For the text-containing cell, return its midpoint in [x, y] coordinate format. 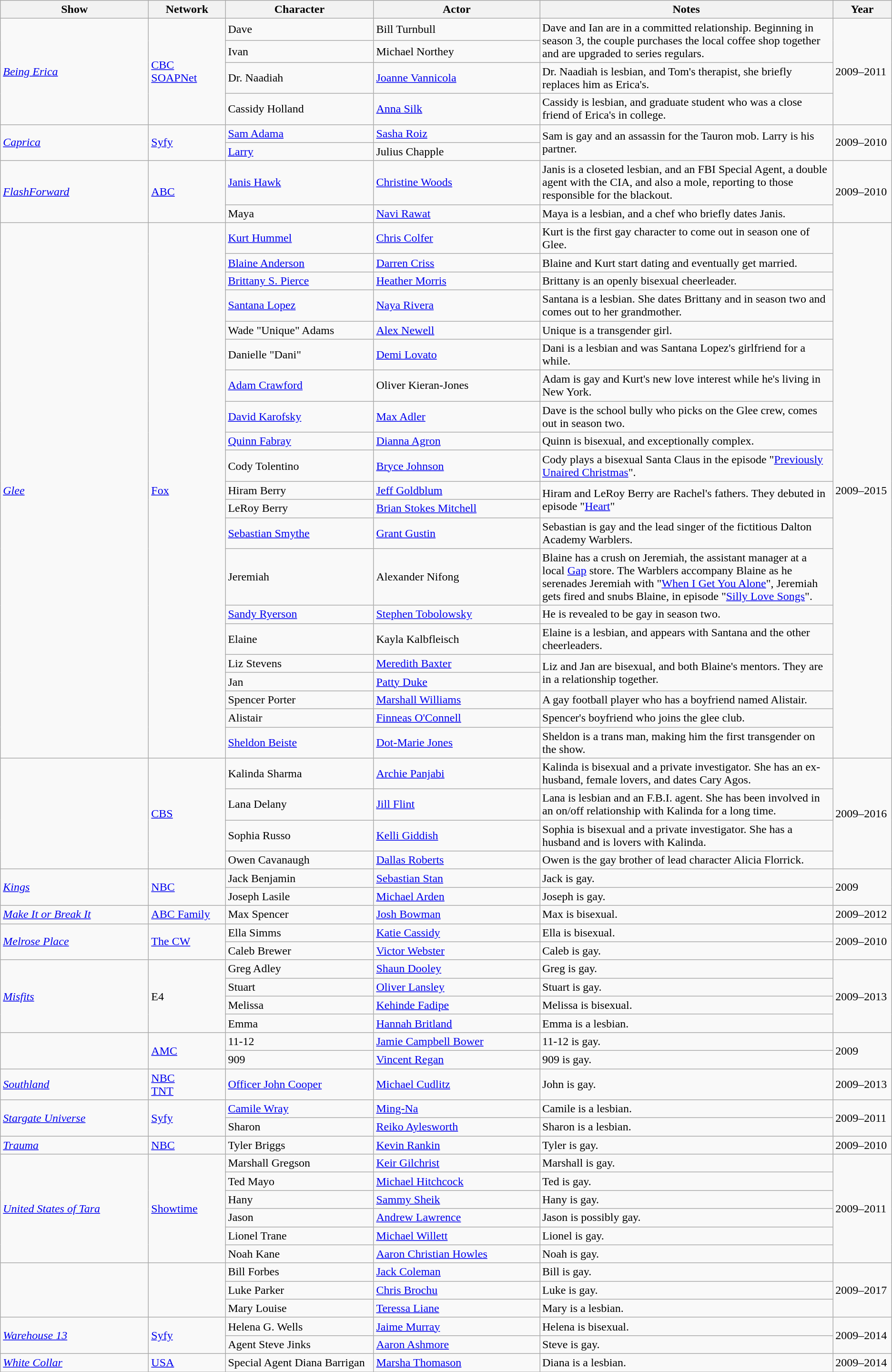
Wade "Unique" Adams [299, 330]
Marshall Gregson [299, 1163]
Dr. Naadiah [299, 78]
Hiram Berry [299, 490]
Oliver Lansley [456, 987]
11-12 [299, 1041]
2009–2012 [862, 915]
Larry [299, 152]
Fox [187, 490]
Greg is gay. [686, 969]
Jack Benjamin [299, 878]
Sharon [299, 1127]
Helena is bisexual. [686, 1326]
Agent Steve Jinks [299, 1344]
Emma is a lesbian. [686, 1023]
Ivan [299, 51]
Showtime [187, 1209]
Sebastian is gay and the lead singer of the fictitious Dalton Academy Warblers. [686, 533]
Lana is lesbian and an F.B.I. agent. She has been involved in an on/off relationship with Kalinda for a long time. [686, 804]
Spencer's boyfriend who joins the glee club. [686, 718]
Blaine Anderson [299, 263]
Jan [299, 681]
Bill Forbes [299, 1272]
Joanne Vannicola [456, 78]
Sam Adama [299, 133]
He is revealed to be gay in season two. [686, 614]
Dianna Agron [456, 441]
Michael Hitchcock [456, 1181]
Hany is gay. [686, 1199]
Ted is gay. [686, 1181]
Sophia Russo [299, 836]
Max Spencer [299, 915]
Vincent Regan [456, 1059]
Jason is possibly gay. [686, 1218]
LeRoy Berry [299, 508]
Lionel Trane [299, 1236]
Liz and Jan are bisexual, and both Blaine's mentors. They are in a relationship together. [686, 672]
ABC [187, 192]
Being Erica [74, 71]
Character [299, 10]
Jeremiah [299, 577]
Dallas Roberts [456, 860]
Patty Duke [456, 681]
Navi Rawat [456, 213]
Joseph is gay. [686, 896]
Sam is gay and an assassin for the Tauron mob. Larry is his partner. [686, 142]
Steve is gay. [686, 1344]
Chris Colfer [456, 238]
Jill Flint [456, 804]
Dot-Marie Jones [456, 742]
Jack Coleman [456, 1272]
Alistair [299, 718]
Mary is a lesbian. [686, 1308]
White Collar [74, 1362]
2009–2017 [862, 1290]
Kehinde Fadipe [456, 1005]
Officer John Cooper [299, 1084]
Stephen Tobolowsky [456, 614]
Jack is gay. [686, 878]
Dani is a lesbian and was Santana Lopez's girlfriend for a while. [686, 355]
Shaun Dooley [456, 969]
Maya is a lesbian, and a chef who briefly dates Janis. [686, 213]
Special Agent Diana Barrigan [299, 1362]
Lana Delany [299, 804]
Cody Tolentino [299, 466]
Owen Cavanaugh [299, 860]
Victor Webster [456, 951]
Owen is the gay brother of lead character Alicia Florrick. [686, 860]
Anna Silk [456, 109]
Hiram and LeRoy Berry are Rachel's fathers. They debuted in episode "Heart" [686, 499]
Year [862, 10]
Emma [299, 1023]
Max is bisexual. [686, 915]
Quinn is bisexual, and exceptionally complex. [686, 441]
John is gay. [686, 1084]
Camile is a lesbian. [686, 1109]
Darren Criss [456, 263]
Warehouse 13 [74, 1335]
Sebastian Stan [456, 878]
Michael Willett [456, 1236]
Santana is a lesbian. She dates Brittany and in season two and comes out to her grandmother. [686, 305]
Elaine [299, 639]
909 is gay. [686, 1059]
Brian Stokes Mitchell [456, 508]
Unique is a transgender girl. [686, 330]
Trauma [74, 1145]
Kurt Hummel [299, 238]
United States of Tara [74, 1209]
Bill is gay. [686, 1272]
Finneas O'Connell [456, 718]
Melissa [299, 1005]
Caprica [74, 142]
Sharon is a lesbian. [686, 1127]
USA [187, 1362]
CBCSOAPNet [187, 71]
Elaine is a lesbian, and appears with Santana and the other cheerleaders. [686, 639]
Caleb Brewer [299, 951]
Sheldon Beiste [299, 742]
Luke is gay. [686, 1290]
Noah is gay. [686, 1254]
Tyler is gay. [686, 1145]
Melrose Place [74, 942]
Sammy Sheik [456, 1199]
Make It or Break It [74, 915]
Christine Woods [456, 183]
Ella Simms [299, 933]
Katie Cassidy [456, 933]
Stuart [299, 987]
Kevin Rankin [456, 1145]
Dave [299, 30]
909 [299, 1059]
Demi Lovato [456, 355]
Network [187, 10]
Maya [299, 213]
The CW [187, 942]
Archie Panjabi [456, 774]
2009–2015 [862, 490]
Alexander Nifong [456, 577]
Kings [74, 887]
11-12 is gay. [686, 1041]
Michael Cudlitz [456, 1084]
Cody plays a bisexual Santa Claus in the episode "Previously Unaired Christmas". [686, 466]
Jamie Campbell Bower [456, 1041]
Tyler Briggs [299, 1145]
Kalinda is bisexual and a private investigator. She has an ex-husband, female lovers, and dates Cary Agos. [686, 774]
Ming-Na [456, 1109]
Sasha Roiz [456, 133]
Liz Stevens [299, 663]
Oliver Kieran-Jones [456, 386]
Sheldon is a trans man, making him the first transgender on the show. [686, 742]
NBC TNT [187, 1084]
Janis is a closeted lesbian, and an FBI Special Agent, a double agent with the CIA, and also a mole, reporting to those responsible for the blackout. [686, 183]
ABC Family [187, 915]
Glee [74, 490]
Marshall Williams [456, 700]
Ella is bisexual. [686, 933]
Caleb is gay. [686, 951]
Joseph Lasile [299, 896]
Adam Crawford [299, 386]
Melissa is bisexual. [686, 1005]
Southland [74, 1084]
Reiko Aylesworth [456, 1127]
Stuart is gay. [686, 987]
Max Adler [456, 417]
Kayla Kalbfleisch [456, 639]
Aaron Christian Howles [456, 1254]
AMC [187, 1050]
Hany [299, 1199]
Kelli Giddish [456, 836]
Brittany S. Pierce [299, 281]
Dr. Naadiah is lesbian, and Tom's therapist, she briefly replaces him as Erica's. [686, 78]
Sophia is bisexual and a private investigator. She has a husband and is lovers with Kalinda. [686, 836]
Luke Parker [299, 1290]
Marsha Thomason [456, 1362]
Jaime Murray [456, 1326]
Jason [299, 1218]
Bryce Johnson [456, 466]
David Karofsky [299, 417]
Aaron Ashmore [456, 1344]
CBS [187, 814]
Sebastian Smythe [299, 533]
Quinn Fabray [299, 441]
Kurt is the first gay character to come out in season one of Glee. [686, 238]
Danielle "Dani" [299, 355]
Cassidy Holland [299, 109]
Michael Arden [456, 896]
FlashForward [74, 192]
Sandy Ryerson [299, 614]
Notes [686, 10]
Lionel is gay. [686, 1236]
Julius Chapple [456, 152]
Stargate Universe [74, 1118]
Janis Hawk [299, 183]
Mary Louise [299, 1308]
Dave is the school bully who picks on the Glee crew, comes out in season two. [686, 417]
Hannah Britland [456, 1023]
Keir Gilchrist [456, 1163]
Noah Kane [299, 1254]
Show [74, 10]
Cassidy is lesbian, and graduate student who was a close friend of Erica's in college. [686, 109]
Santana Lopez [299, 305]
A gay football player who has a boyfriend named Alistair. [686, 700]
Grant Gustin [456, 533]
Bill Turnbull [456, 30]
Greg Adley [299, 969]
2009–2016 [862, 814]
Helena G. Wells [299, 1326]
Misfits [74, 996]
Actor [456, 10]
Andrew Lawrence [456, 1218]
Diana is a lesbian. [686, 1362]
Meredith Baxter [456, 663]
Naya Rivera [456, 305]
Spencer Porter [299, 700]
Ted Mayo [299, 1181]
Marshall is gay. [686, 1163]
Josh Bowman [456, 915]
Adam is gay and Kurt's new love interest while he's living in New York. [686, 386]
Jeff Goldblum [456, 490]
Kalinda Sharma [299, 774]
Michael Northey [456, 51]
Heather Morris [456, 281]
Camile Wray [299, 1109]
Teressa Liane [456, 1308]
Blaine and Kurt start dating and eventually get married. [686, 263]
Alex Newell [456, 330]
Brittany is an openly bisexual cheerleader. [686, 281]
Chris Brochu [456, 1290]
E4 [187, 996]
